Return the [X, Y] coordinate for the center point of the cell that contains the specified text.  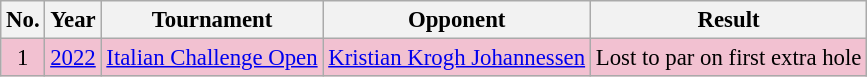
Lost to par on first extra hole [728, 58]
1 [23, 58]
Year [73, 20]
2022 [73, 58]
Result [728, 20]
No. [23, 20]
Tournament [212, 20]
Kristian Krogh Johannessen [456, 58]
Italian Challenge Open [212, 58]
Opponent [456, 20]
